Scan for the cell matching the given text and deliver its [X, Y] coordinate at center. 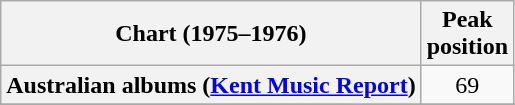
Peakposition [467, 34]
Australian albums (Kent Music Report) [211, 85]
69 [467, 85]
Chart (1975–1976) [211, 34]
